Return [X, Y] of the center of cell containing provided text 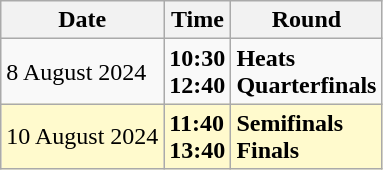
8 August 2024 [82, 72]
Time [198, 20]
Date [82, 20]
Round [306, 20]
10:3012:40 [198, 72]
10 August 2024 [82, 136]
11:4013:40 [198, 136]
HeatsQuarterfinals [306, 72]
SemifinalsFinals [306, 136]
